Find where the given text appears and provide that cell's center as (X, Y) coordinate. 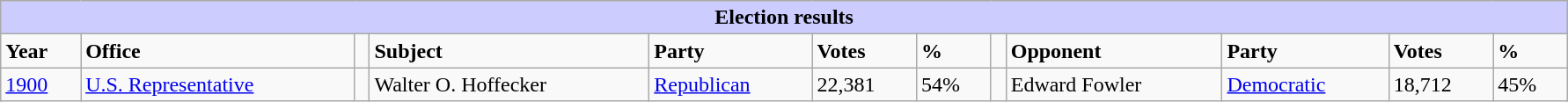
Democratic (1306, 84)
22,381 (864, 84)
Edward Fowler (1114, 84)
Walter O. Hoffecker (509, 84)
Year (40, 51)
Election results (785, 18)
Opponent (1114, 51)
45% (1531, 84)
Office (218, 51)
Subject (509, 51)
U.S. Representative (218, 84)
18,712 (1441, 84)
Republican (730, 84)
1900 (40, 84)
54% (954, 84)
